Extract the (x, y) coordinate from the center of the cell holding the provided text.  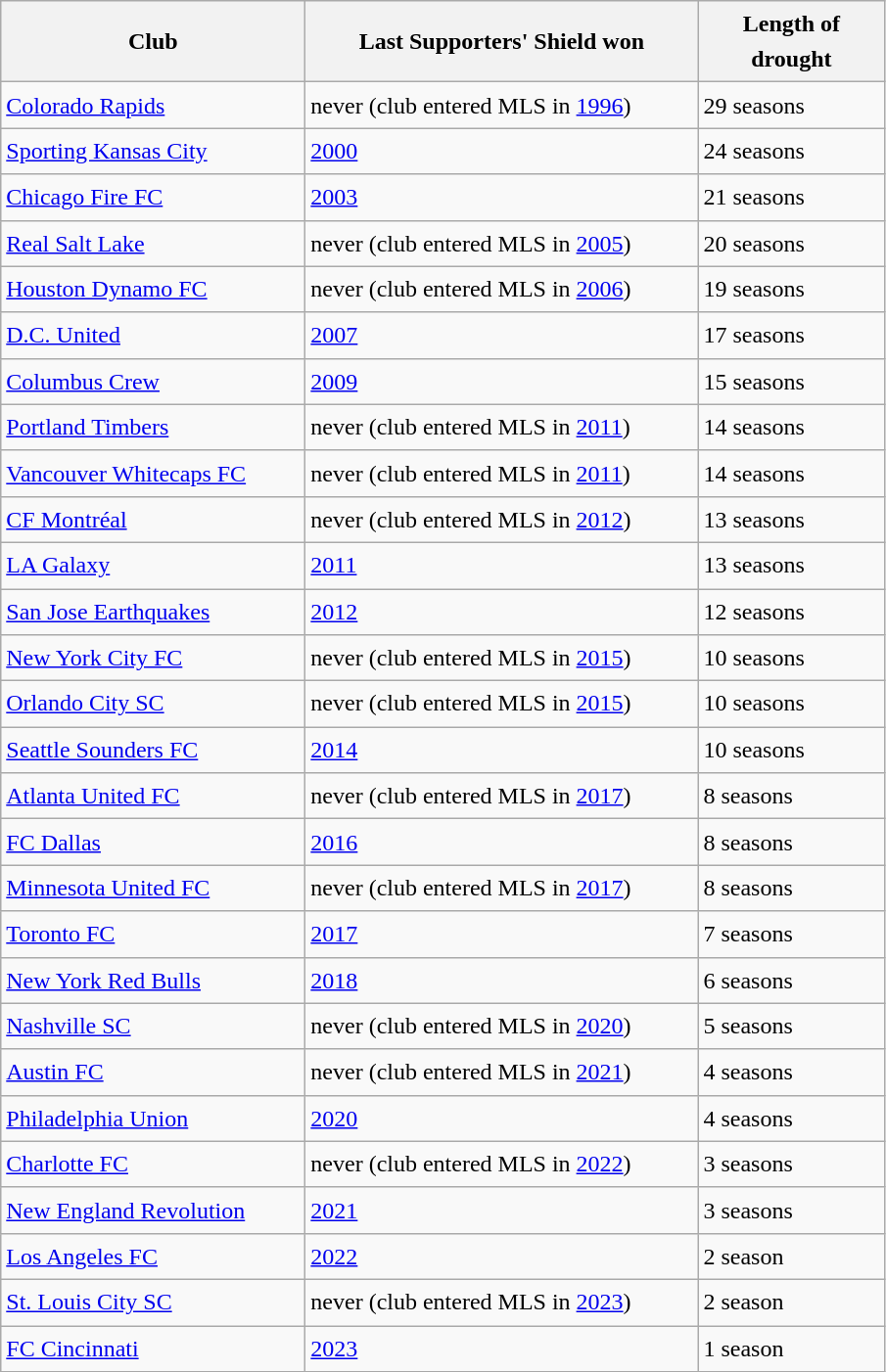
29 seasons (791, 106)
19 seasons (791, 290)
Length of drought (791, 41)
Nashville SC (153, 1026)
1 season (791, 1349)
2018 (501, 981)
Philadelphia Union (153, 1118)
never (club entered MLS in 1996) (501, 106)
15 seasons (791, 382)
20 seasons (791, 243)
LA Galaxy (153, 566)
5 seasons (791, 1026)
never (club entered MLS in 2020) (501, 1026)
New York Red Bulls (153, 981)
Houston Dynamo FC (153, 290)
Columbus Crew (153, 382)
Real Salt Lake (153, 243)
never (club entered MLS in 2023) (501, 1302)
2021 (501, 1210)
Austin FC (153, 1073)
2007 (501, 335)
never (club entered MLS in 2005) (501, 243)
Toronto FC (153, 934)
FC Cincinnati (153, 1349)
2003 (501, 198)
12 seasons (791, 613)
Charlotte FC (153, 1165)
2009 (501, 382)
6 seasons (791, 981)
2022 (501, 1257)
Orlando City SC (153, 705)
Last Supporters' Shield won (501, 41)
2012 (501, 613)
Minnesota United FC (153, 889)
2020 (501, 1118)
7 seasons (791, 934)
never (club entered MLS in 2022) (501, 1165)
2000 (501, 151)
never (club entered MLS in 2012) (501, 519)
Atlanta United FC (153, 797)
CF Montréal (153, 519)
2023 (501, 1349)
St. Louis City SC (153, 1302)
2011 (501, 566)
17 seasons (791, 335)
never (club entered MLS in 2021) (501, 1073)
21 seasons (791, 198)
2017 (501, 934)
24 seasons (791, 151)
Sporting Kansas City (153, 151)
Club (153, 41)
Los Angeles FC (153, 1257)
New York City FC (153, 658)
Colorado Rapids (153, 106)
Chicago Fire FC (153, 198)
Portland Timbers (153, 427)
Vancouver Whitecaps FC (153, 474)
FC Dallas (153, 842)
2016 (501, 842)
D.C. United (153, 335)
New England Revolution (153, 1210)
Seattle Sounders FC (153, 750)
never (club entered MLS in 2006) (501, 290)
San Jose Earthquakes (153, 613)
2014 (501, 750)
